Pinpoint the cell where the given text exists, returning its (x, y) midpoint coordinate. 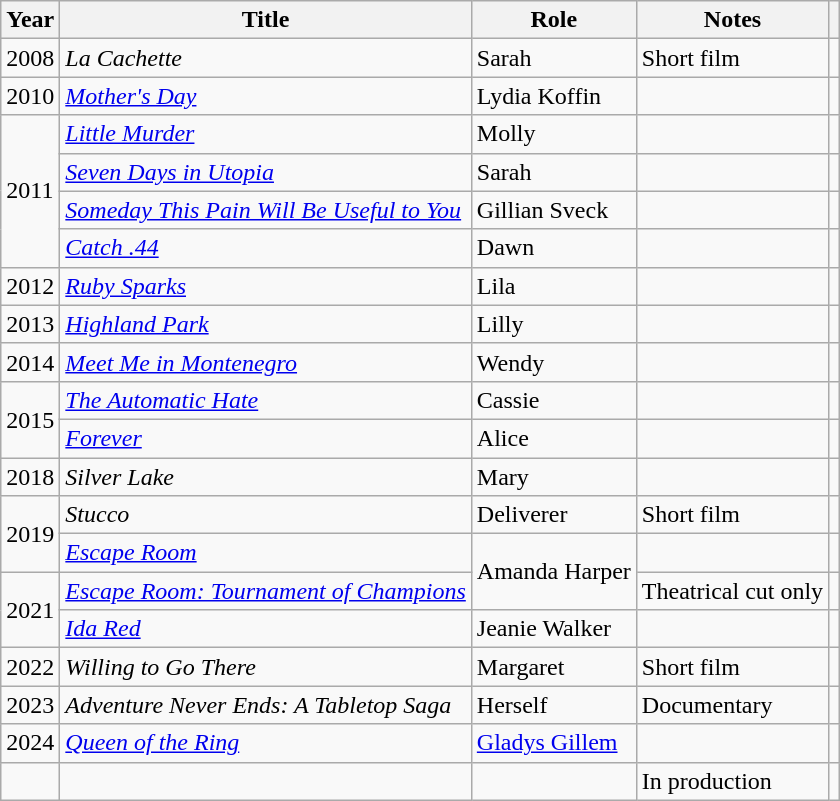
Meet Me in Montenegro (266, 362)
Mother's Day (266, 96)
2023 (30, 705)
Jeanie Walker (554, 629)
Lila (554, 286)
Lilly (554, 324)
Highland Park (266, 324)
2015 (30, 419)
2022 (30, 667)
Willing to Go There (266, 667)
Mary (554, 477)
Title (266, 20)
2019 (30, 534)
2008 (30, 58)
In production (732, 781)
2013 (30, 324)
Gladys Gillem (554, 743)
Documentary (732, 705)
Gillian Sveck (554, 210)
Queen of the Ring (266, 743)
2014 (30, 362)
Ruby Sparks (266, 286)
Silver Lake (266, 477)
2018 (30, 477)
Year (30, 20)
Ida Red (266, 629)
Escape Room: Tournament of Champions (266, 591)
Someday This Pain Will Be Useful to You (266, 210)
Herself (554, 705)
Cassie (554, 400)
Dawn (554, 248)
Theatrical cut only (732, 591)
Role (554, 20)
Alice (554, 438)
2012 (30, 286)
Seven Days in Utopia (266, 172)
Wendy (554, 362)
Forever (266, 438)
Deliverer (554, 515)
Stucco (266, 515)
Molly (554, 134)
2010 (30, 96)
La Cachette (266, 58)
2011 (30, 191)
Lydia Koffin (554, 96)
Margaret (554, 667)
Amanda Harper (554, 572)
2021 (30, 610)
Escape Room (266, 553)
The Automatic Hate (266, 400)
Adventure Never Ends: A Tabletop Saga (266, 705)
Little Murder (266, 134)
Catch .44 (266, 248)
Notes (732, 20)
2024 (30, 743)
